Return [X, Y] of the center of cell containing provided text 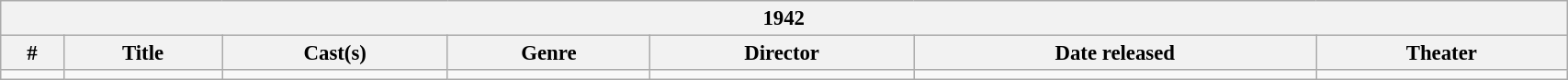
# [32, 53]
Title [143, 53]
Genre [548, 53]
Theater [1442, 53]
Director [783, 53]
Cast(s) [334, 53]
Date released [1115, 53]
1942 [784, 18]
